Find where the given text appears and provide that cell's center as [x, y] coordinate. 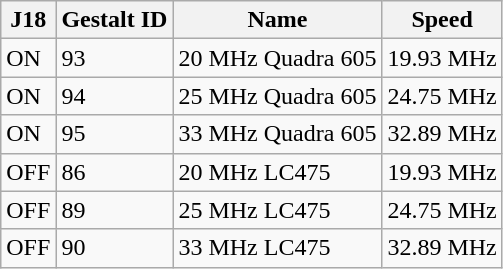
20 MHz Quadra 605 [278, 58]
90 [114, 248]
93 [114, 58]
86 [114, 172]
25 MHz Quadra 605 [278, 96]
Gestalt ID [114, 20]
33 MHz Quadra 605 [278, 134]
Speed [442, 20]
95 [114, 134]
89 [114, 210]
25 MHz LC475 [278, 210]
20 MHz LC475 [278, 172]
94 [114, 96]
J18 [28, 20]
33 MHz LC475 [278, 248]
Name [278, 20]
